Return (X, Y) of the center of cell containing provided text 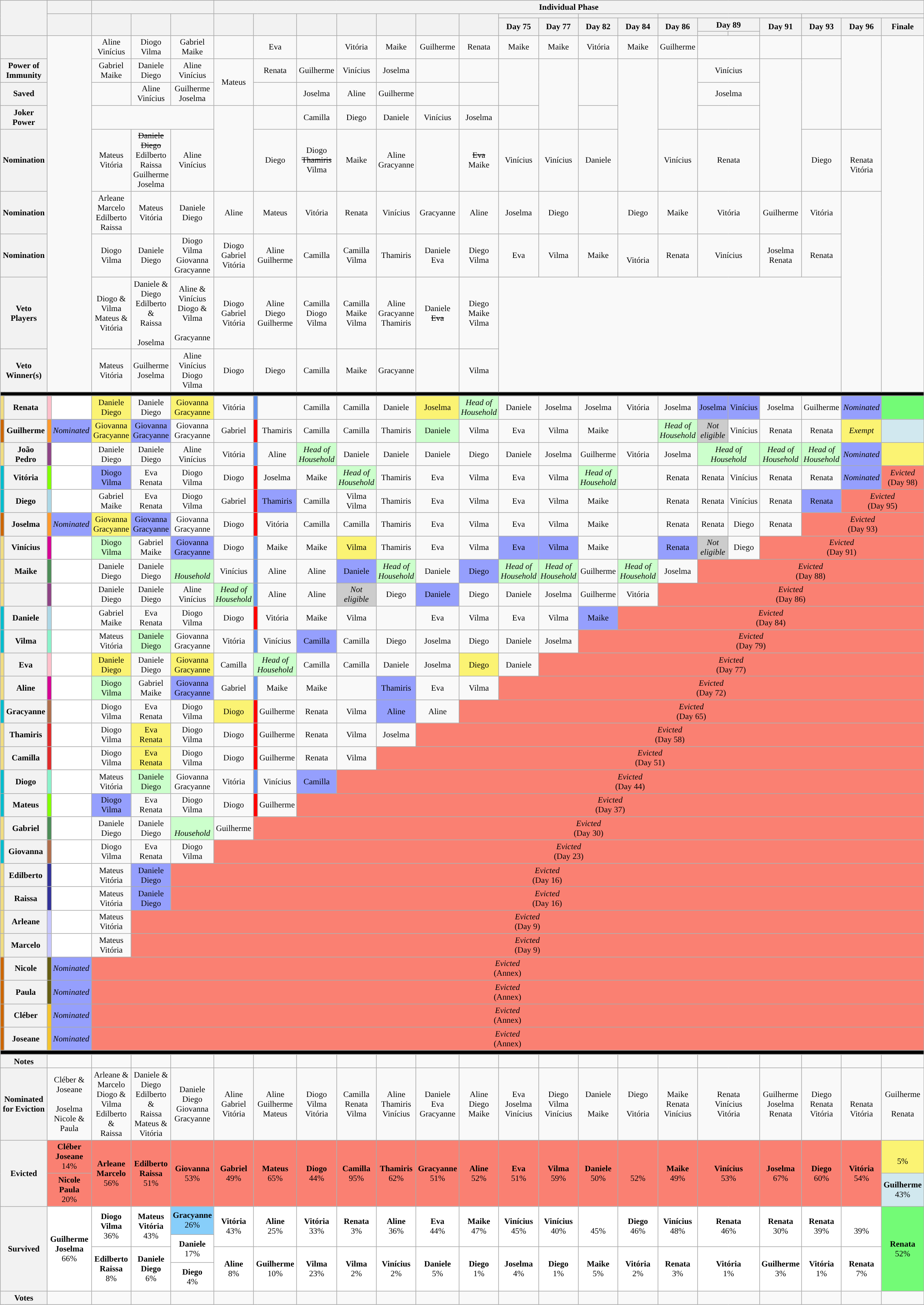
Day 82 (598, 27)
Aline &ViníciusDiogo &VilmaGracyanne (192, 313)
Day 93 (821, 27)
Day 77 (559, 27)
Evicted(Day 88) (810, 571)
Eva51% (519, 1173)
EvaJoselmaVinícius (519, 1104)
MateusVitória43% (151, 1226)
AlineViníciusDiogoVilma (192, 370)
Guilherme3% (781, 1269)
AlineDiegoGuilherme (275, 313)
CamillaDiogoVilma (317, 313)
Cléber &JoseaneJoselmaNicole &Paula (69, 1104)
ArleaneMarceloEdilbertoRaissa (111, 212)
Evicted(Day 51) (650, 758)
Diego46% (638, 1226)
AlineGuilherme (275, 255)
Evicted(Day 93) (862, 524)
Renata46% (728, 1226)
Evicted(Day 98) (903, 477)
Day 86 (678, 27)
Diego4% (192, 1277)
Evicted(Day 79) (751, 641)
Diego60% (821, 1173)
Vilma23% (317, 1269)
AlineGracyanne (396, 160)
VetoPlayers (24, 313)
EvaMaike (479, 160)
Guilherme43% (903, 1190)
DanieleMaike (598, 1104)
Vitória33% (317, 1226)
Exempt (862, 431)
Gracyanne26% (192, 1220)
Evicted(Day 95) (883, 501)
Marcelo (26, 945)
39% (862, 1226)
Vinícius53% (728, 1173)
Joseane (26, 1039)
Joselma67% (781, 1173)
Evicted(Day 37) (610, 805)
Evicted(Day 91) (842, 547)
DiegoRenataVitória (821, 1104)
Day 75 (519, 27)
Saved (24, 94)
DanieleDiego6% (151, 1269)
ArleaneMarcelo56% (111, 1173)
Maike49% (678, 1173)
Giovanna (26, 852)
Eva44% (438, 1226)
Day 84 (638, 27)
Votes (24, 1298)
DiegoVilmaVinícius (559, 1104)
Maike47% (479, 1226)
Evicted(Day 77) (731, 665)
Power ofImmunity (24, 71)
GuilhermeJoselma66% (69, 1248)
Raissa (26, 898)
Vilma2% (357, 1269)
Paula (26, 992)
Arleane &MarceloDiogo &VilmaEdilberto &Raissa (111, 1104)
NicolePaula20% (69, 1190)
AlineGuilhermeMateus (275, 1104)
DiegoVilma (479, 255)
Daniele17% (192, 1249)
Daniele5% (438, 1269)
Evicted(Day 58) (670, 735)
Evicted(Day 84) (771, 618)
VilmaVilma (357, 501)
Evicted(Day 86) (791, 595)
Evicted(Day 23) (569, 852)
Camilla95% (357, 1173)
Mateus65% (275, 1173)
Guilherme10% (275, 1269)
Giovanna53% (192, 1173)
Renata30% (781, 1226)
DiogoVilma36% (111, 1226)
Aline8% (234, 1269)
AlineGabrielVitória (234, 1104)
Diogo44% (317, 1173)
Vilma59% (559, 1173)
JokerPower (24, 117)
Vitória43% (234, 1226)
VetoWinner(s) (24, 370)
GuilhermeJoselmaRenata (781, 1104)
Evicted(Day 72) (711, 688)
Finale (903, 27)
Day 96 (862, 27)
MaikeRenataVinícius (678, 1104)
Maike5% (598, 1269)
Vinícius2% (396, 1269)
EdilbertoRaissa8% (111, 1269)
Day 91 (781, 27)
45% (598, 1226)
Aline52% (479, 1173)
Renata39% (821, 1226)
Evicted(Day 30) (589, 828)
DanieleDiegoEdilbertoRaissaGuilhermeJoselma (151, 160)
Diogo &VilmaMateus &Vitória (111, 313)
CamillaVilma (357, 255)
Renata7% (862, 1269)
Individual Phase (569, 7)
Aline36% (396, 1226)
DiegoMaikeVilma (479, 313)
Cléber (26, 1015)
Aline25% (275, 1226)
Gabriel49% (234, 1173)
52% (638, 1173)
Thamiris62% (396, 1173)
JoselmaRenata (781, 255)
Vitória2% (638, 1269)
Evicted (24, 1173)
João Pedro (26, 454)
DiogoVilmaGiovannaGracyanne (192, 255)
Gracyanne51% (438, 1173)
AlineDiegoMaike (479, 1104)
Daniele50% (598, 1173)
Evicted(Day 65) (692, 711)
EdilbertoRaissa51% (151, 1173)
DiogoVilmaVitória (317, 1104)
DanieleEvaGracyanne (438, 1104)
5% (903, 1157)
Arleane (26, 922)
Vinícius48% (678, 1226)
CléberJoseane14% (69, 1157)
CamillaRenataVilma (357, 1104)
Day 89 (728, 25)
CamillaMaikeVilma (357, 313)
DanieleDiegoGiovannaGracyanne (192, 1104)
Vinícius40% (559, 1226)
Nicole (26, 968)
Vinícius45% (519, 1226)
Joselma4% (519, 1269)
Evicted(Day 44) (630, 781)
Notes (24, 1061)
AlineThamirisVinícius (396, 1104)
Renata52% (903, 1248)
DiogoThamirisVilma (317, 160)
DiegoVitória (638, 1104)
Edilberto (26, 875)
RenataViníciusVitória (728, 1104)
Nominatedfor Eviction (24, 1104)
Survived (24, 1248)
Daniele &DiegoEdilberto &RaissaMateus &Vitória (151, 1104)
Vitória54% (862, 1173)
GuilhermeRenata (903, 1104)
Daniele &DiegoEdilberto &RaissaJoselma (151, 313)
AlineGracyanneThamiris (396, 313)
